Return (X, Y) of the center of cell containing provided text 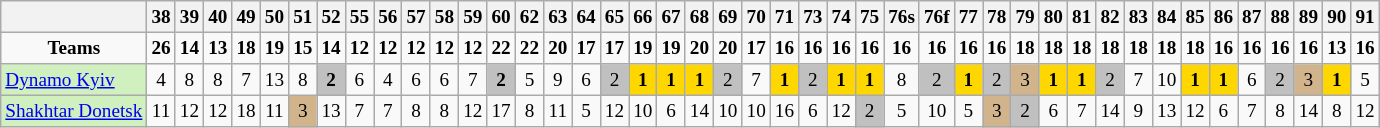
26 (161, 48)
49 (246, 17)
Shakhtar Donetsk (74, 111)
85 (1195, 17)
67 (671, 17)
74 (841, 17)
91 (1365, 17)
82 (1110, 17)
39 (189, 17)
83 (1138, 17)
66 (643, 17)
55 (359, 17)
78 (997, 17)
Teams (74, 48)
88 (1280, 17)
76f (936, 17)
70 (756, 17)
76s (902, 17)
73 (813, 17)
50 (274, 17)
80 (1053, 17)
52 (331, 17)
63 (558, 17)
77 (968, 17)
68 (699, 17)
65 (614, 17)
58 (444, 17)
90 (1337, 17)
89 (1308, 17)
81 (1082, 17)
62 (529, 17)
86 (1223, 17)
64 (586, 17)
56 (388, 17)
51 (303, 17)
69 (728, 17)
87 (1252, 17)
15 (303, 48)
Dynamo Kyiv (74, 80)
40 (218, 17)
79 (1025, 17)
84 (1167, 17)
57 (416, 17)
75 (869, 17)
38 (161, 17)
59 (473, 17)
71 (784, 17)
60 (501, 17)
